Find where the given text appears and provide that cell's center as (X, Y) coordinate. 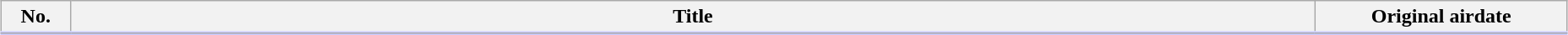
No. (35, 17)
Original airdate (1441, 17)
Title (693, 17)
